For the text-containing cell, return its midpoint in (X, Y) coordinate format. 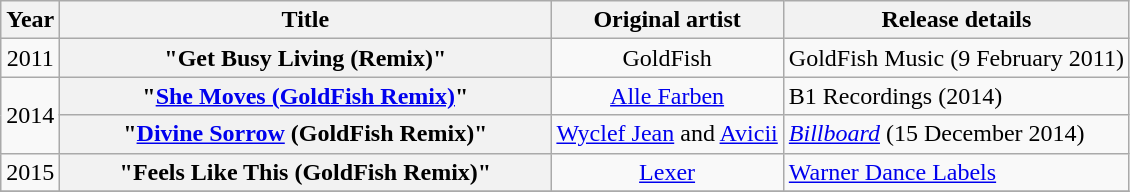
2014 (30, 115)
Year (30, 20)
Release details (956, 20)
"Feels Like This (GoldFish Remix)" (306, 172)
Wyclef Jean and Avicii (667, 134)
Billboard (15 December 2014) (956, 134)
Alle Farben (667, 96)
Title (306, 20)
Original artist (667, 20)
GoldFish (667, 58)
"Divine Sorrow (GoldFish Remix)" (306, 134)
B1 Recordings (2014) (956, 96)
Lexer (667, 172)
2011 (30, 58)
2015 (30, 172)
Warner Dance Labels (956, 172)
"She Moves (GoldFish Remix)" (306, 96)
GoldFish Music (9 February 2011) (956, 58)
"Get Busy Living (Remix)" (306, 58)
